Scan for the cell matching the given text and deliver its [x, y] coordinate at center. 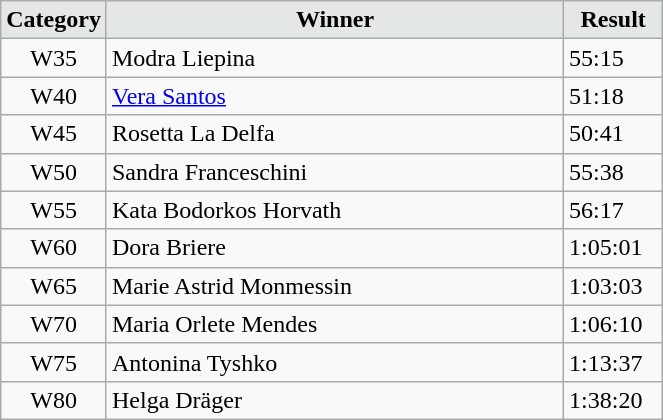
Antonina Tyshko [334, 362]
Marie Astrid Monmessin [334, 286]
1:06:10 [614, 324]
Modra Liepina [334, 58]
50:41 [614, 134]
Category [54, 20]
55:15 [614, 58]
W50 [54, 172]
W60 [54, 248]
Rosetta La Delfa [334, 134]
1:38:20 [614, 400]
W75 [54, 362]
1:13:37 [614, 362]
Dora Briere [334, 248]
56:17 [614, 210]
55:38 [614, 172]
W80 [54, 400]
W55 [54, 210]
W40 [54, 96]
1:03:03 [614, 286]
Result [614, 20]
1:05:01 [614, 248]
W65 [54, 286]
W70 [54, 324]
Kata Bodorkos Horvath [334, 210]
51:18 [614, 96]
W35 [54, 58]
Sandra Franceschini [334, 172]
Helga Dräger [334, 400]
Maria Orlete Mendes [334, 324]
Vera Santos [334, 96]
W45 [54, 134]
Winner [334, 20]
